Locate the cell with the specified text and output its (X, Y) center coordinate. 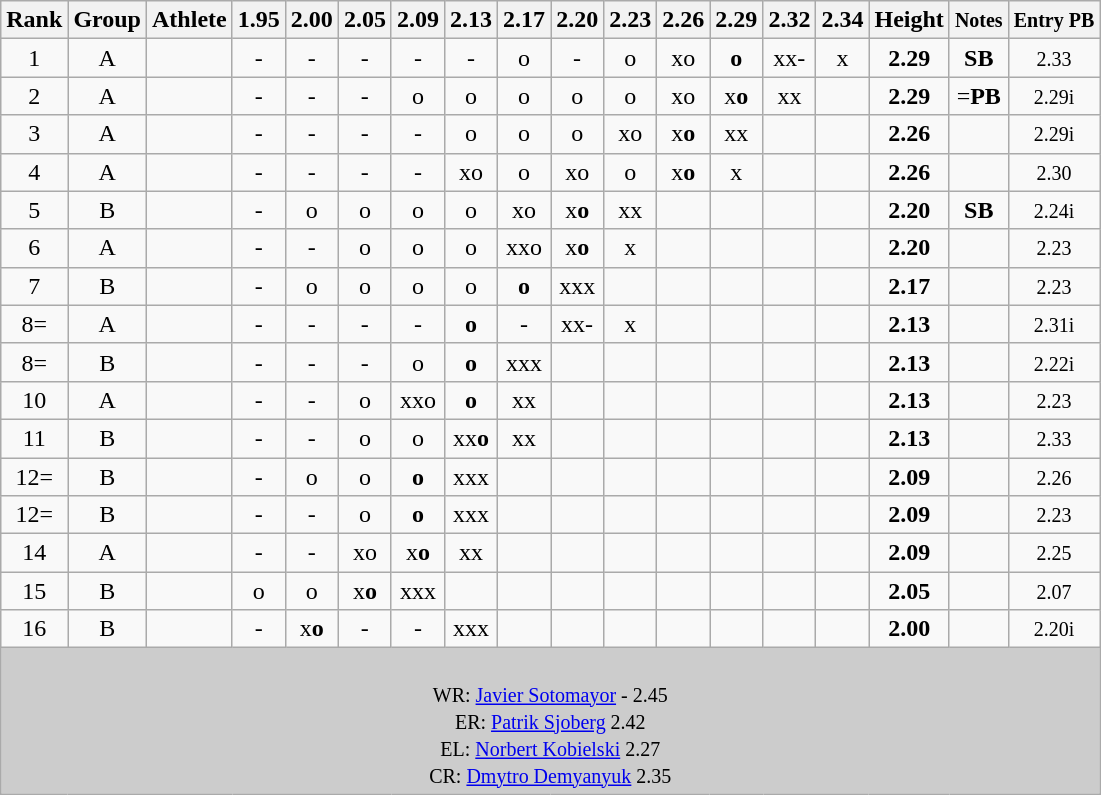
11 (34, 438)
2.20i (1054, 629)
Rank (34, 20)
2.31i (1054, 324)
Group (108, 20)
3 (34, 134)
2.32 (790, 20)
WR: Javier Sotomayor - 2.45ER: Patrik Sjoberg 2.42 EL: Norbert Kobielski 2.27CR: Dmytro Demyanyuk 2.35 (550, 721)
Athlete (190, 20)
1.95 (258, 20)
2.22i (1054, 362)
2.34 (842, 20)
2 (34, 96)
6 (34, 248)
16 (34, 629)
Entry PB (1054, 20)
5 (34, 210)
15 (34, 591)
2.07 (1054, 591)
1 (34, 58)
10 (34, 400)
7 (34, 286)
2.30 (1054, 172)
Height (909, 20)
14 (34, 553)
2.24i (1054, 210)
2.25 (1054, 553)
4 (34, 172)
Notes (978, 20)
=PB (978, 96)
